Provide the [X, Y] coordinate of the cell's center where the given text is located.  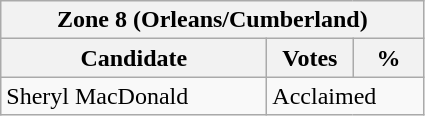
Candidate [134, 58]
Acclaimed [346, 96]
Zone 8 (Orleans/Cumberland) [212, 20]
Sheryl MacDonald [134, 96]
Votes [310, 58]
% [388, 58]
